Determine the (x, y) coordinate at the center of the cell enclosing the given text.  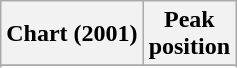
Peakposition (189, 34)
Chart (2001) (72, 34)
